Provide the (x, y) coordinate of the cell's center where the given text is located.  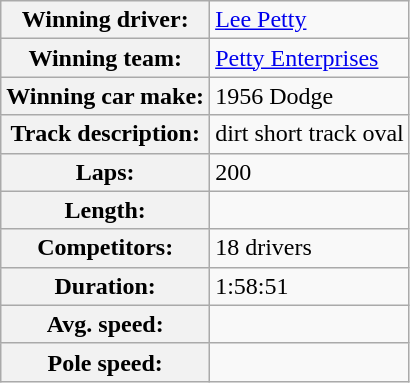
Lee Petty (310, 20)
Duration: (106, 286)
1956 Dodge (310, 96)
1:58:51 (310, 286)
Petty Enterprises (310, 58)
Length: (106, 210)
Winning driver: (106, 20)
Competitors: (106, 248)
Pole speed: (106, 362)
Avg. speed: (106, 324)
Laps: (106, 172)
dirt short track oval (310, 134)
200 (310, 172)
18 drivers (310, 248)
Winning car make: (106, 96)
Winning team: (106, 58)
Track description: (106, 134)
